Locate the cell with the specified text and output its (X, Y) center coordinate. 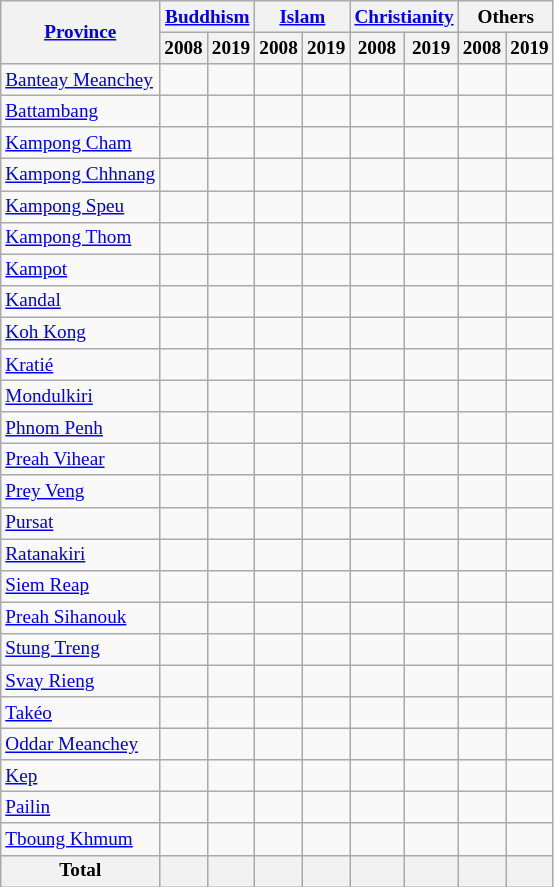
Kampong Cham (80, 143)
Tboung Khmum (80, 839)
Oddar Meanchey (80, 744)
Koh Kong (80, 333)
Mondulkiri (80, 396)
Preah Vihear (80, 460)
Banteay Meanchey (80, 80)
Ratanakiri (80, 554)
Kampong Thom (80, 238)
Siem Reap (80, 586)
Kep (80, 776)
Takéo (80, 713)
Preah Sihanouk (80, 618)
Kratié (80, 365)
Province (80, 32)
Kampot (80, 270)
Total (80, 871)
Svay Rieng (80, 681)
Islam (302, 17)
Pailin (80, 808)
Kampong Speu (80, 206)
Stung Treng (80, 649)
Christianity (404, 17)
Prey Veng (80, 491)
Battambang (80, 111)
Kandal (80, 301)
Kampong Chhnang (80, 175)
Phnom Penh (80, 428)
Pursat (80, 523)
Buddhism (208, 17)
Others (506, 17)
